Identify which cell holds the provided text, then report its (X, Y) central coordinate. 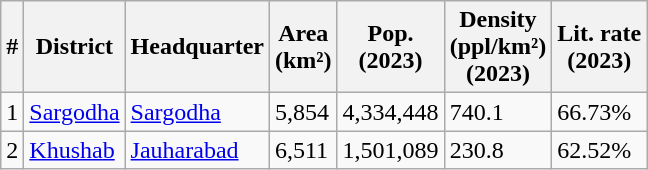
2 (12, 150)
1 (12, 112)
230.8 (498, 150)
District (74, 47)
4,334,448 (390, 112)
5,854 (303, 112)
6,511 (303, 150)
# (12, 47)
Density(ppl/km²)(2023) (498, 47)
740.1 (498, 112)
Khushab (74, 150)
Pop.(2023) (390, 47)
Jauharabad (197, 150)
Headquarter (197, 47)
1,501,089 (390, 150)
Lit. rate(2023) (600, 47)
Area(km²) (303, 47)
66.73% (600, 112)
62.52% (600, 150)
